Provide the (X, Y) coordinate of the cell's center where the given text is located.  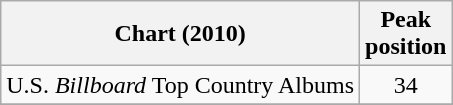
Peakposition (406, 34)
Chart (2010) (180, 34)
U.S. Billboard Top Country Albums (180, 85)
34 (406, 85)
